Detect which cell encompasses the target text, then output its [X, Y] center coordinate. 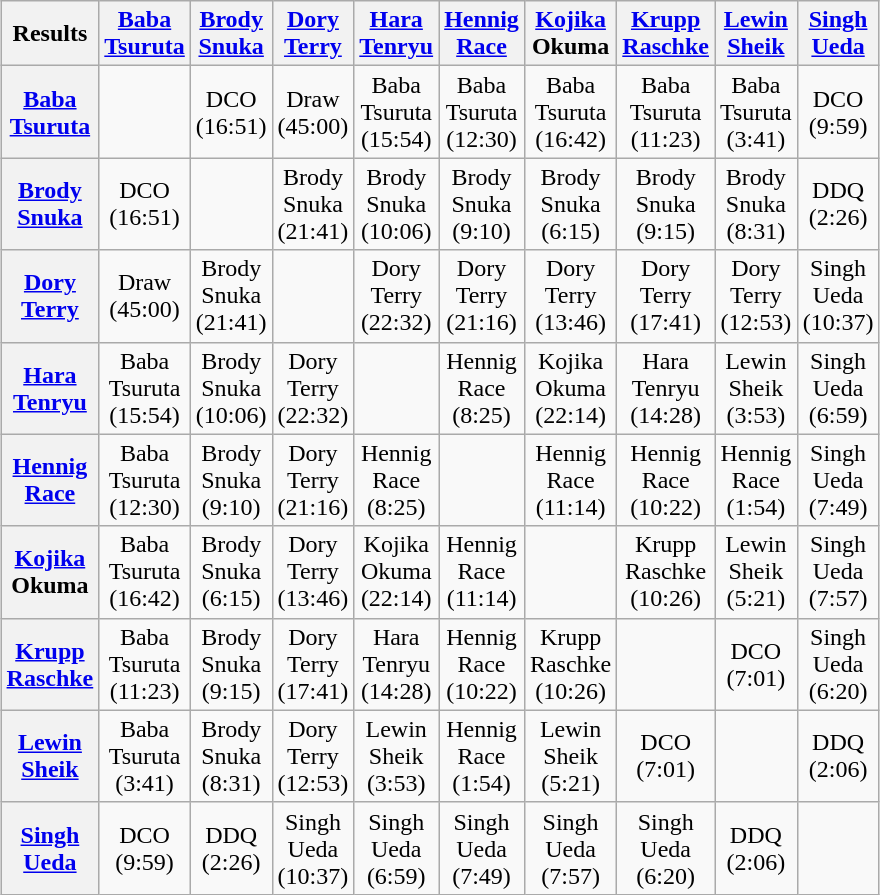
Results [50, 34]
